From the cell containing the given text, extract its center point as (X, Y) coordinate. 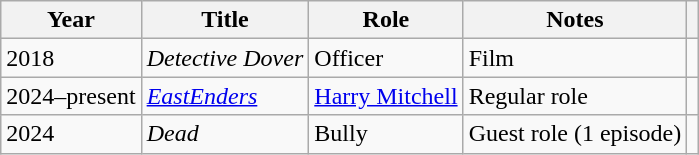
Film (575, 58)
2024 (71, 134)
Guest role (1 episode) (575, 134)
Harry Mitchell (386, 96)
Dead (225, 134)
Notes (575, 20)
2024–present (71, 96)
EastEnders (225, 96)
Year (71, 20)
Role (386, 20)
Bully (386, 134)
2018 (71, 58)
Officer (386, 58)
Detective Dover (225, 58)
Title (225, 20)
Regular role (575, 96)
